Pinpoint the cell where the given text exists, returning its [X, Y] midpoint coordinate. 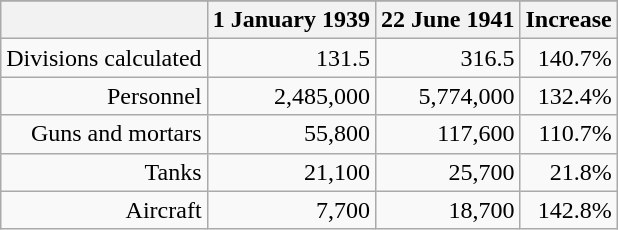
117,600 [448, 134]
Aircraft [104, 210]
1 January 1939 [291, 20]
2,485,000 [291, 96]
55,800 [291, 134]
316.5 [448, 58]
21,100 [291, 172]
25,700 [448, 172]
110.7% [568, 134]
132.4% [568, 96]
140.7% [568, 58]
Personnel [104, 96]
5,774,000 [448, 96]
18,700 [448, 210]
Increase [568, 20]
Guns and mortars [104, 134]
Tanks [104, 172]
131.5 [291, 58]
Divisions calculated [104, 58]
22 June 1941 [448, 20]
142.8% [568, 210]
7,700 [291, 210]
21.8% [568, 172]
